Locate the cell with the specified text and output its [x, y] center coordinate. 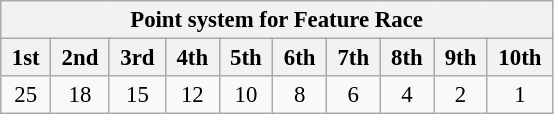
10 [246, 95]
18 [80, 95]
15 [137, 95]
7th [353, 58]
9th [461, 58]
4th [192, 58]
Point system for Feature Race [277, 20]
12 [192, 95]
4 [407, 95]
10th [520, 58]
3rd [137, 58]
25 [26, 95]
6 [353, 95]
8th [407, 58]
8 [300, 95]
2nd [80, 58]
1st [26, 58]
1 [520, 95]
6th [300, 58]
5th [246, 58]
2 [461, 95]
